Pinpoint the cell where the given text exists, returning its (X, Y) midpoint coordinate. 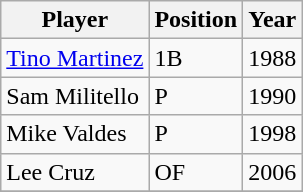
Year (272, 20)
Tino Martinez (75, 58)
OF (196, 172)
1988 (272, 58)
1B (196, 58)
Sam Militello (75, 96)
Player (75, 20)
1998 (272, 134)
Lee Cruz (75, 172)
Position (196, 20)
Mike Valdes (75, 134)
1990 (272, 96)
2006 (272, 172)
